Output the (x, y) coordinate of the center of the cell containing the given text.  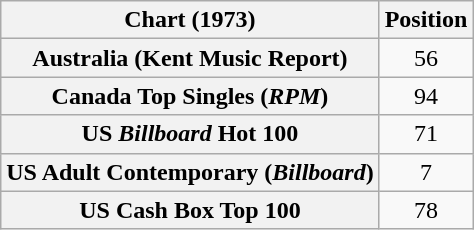
56 (426, 58)
Chart (1973) (190, 20)
Canada Top Singles (RPM) (190, 96)
Australia (Kent Music Report) (190, 58)
US Cash Box Top 100 (190, 210)
7 (426, 172)
78 (426, 210)
Position (426, 20)
71 (426, 134)
US Adult Contemporary (Billboard) (190, 172)
US Billboard Hot 100 (190, 134)
94 (426, 96)
